Determine the (x, y) coordinate at the center of the cell enclosing the given text.  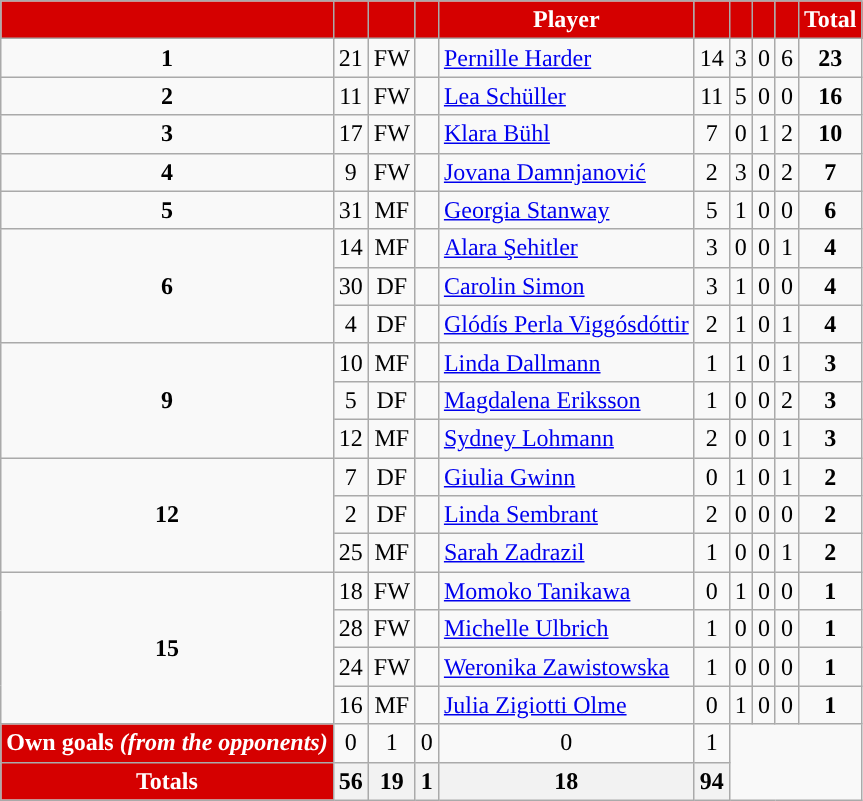
19 (392, 781)
30 (350, 286)
Player (566, 20)
Own goals (from the opponents) (167, 743)
23 (830, 58)
Alara Şehitler (566, 248)
Julia Zigiotti Olme (566, 705)
94 (712, 781)
Lea Schüller (566, 96)
15 (167, 648)
Momoko Tanikawa (566, 591)
Sarah Zadrazil (566, 553)
Total (830, 20)
Linda Dallmann (566, 362)
Georgia Stanway (566, 210)
Sydney Lohmann (566, 438)
56 (350, 781)
Totals (167, 781)
Jovana Damnjanović (566, 172)
25 (350, 553)
17 (350, 134)
Glódís Perla Viggósdóttir (566, 324)
Pernille Harder (566, 58)
24 (350, 667)
28 (350, 629)
Klara Bühl (566, 134)
Weronika Zawistowska (566, 667)
Linda Sembrant (566, 515)
Magdalena Eriksson (566, 400)
31 (350, 210)
Michelle Ulbrich (566, 629)
21 (350, 58)
Carolin Simon (566, 286)
Giulia Gwinn (566, 477)
